Find where the given text appears and provide that cell's center as (X, Y) coordinate. 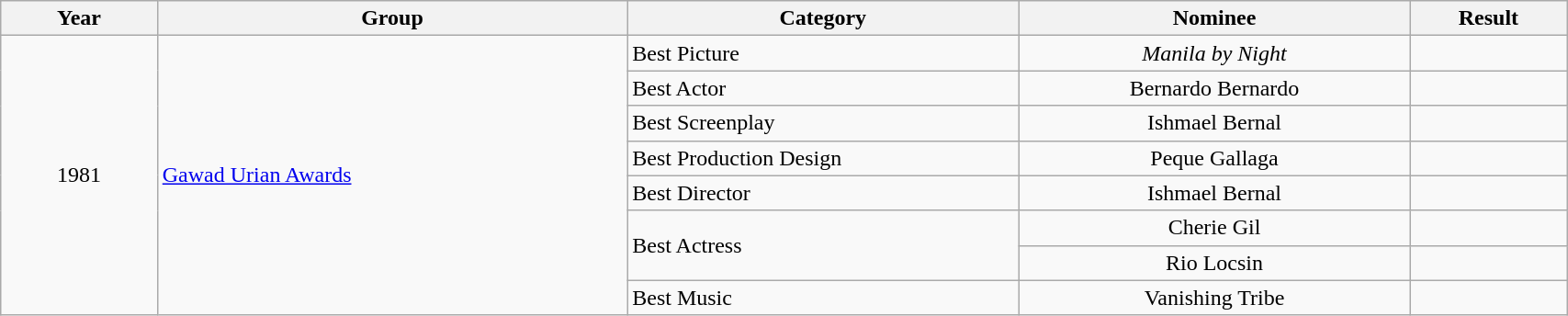
Best Actor (823, 88)
Year (79, 18)
Vanishing Tribe (1214, 298)
Result (1488, 18)
Best Actress (823, 245)
Category (823, 18)
Best Picture (823, 53)
Best Music (823, 298)
Group (391, 18)
Bernardo Bernardo (1214, 88)
Peque Gallaga (1214, 158)
Cherie Gil (1214, 228)
Gawad Urian Awards (391, 175)
Best Production Design (823, 158)
Nominee (1214, 18)
Rio Locsin (1214, 263)
Best Director (823, 193)
Manila by Night (1214, 53)
1981 (79, 175)
Best Screenplay (823, 123)
